Find where the given text appears and provide that cell's center as [X, Y] coordinate. 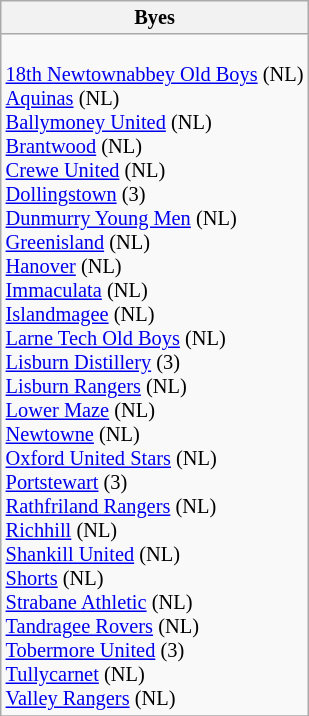
Byes [155, 17]
